Identify which cell holds the provided text, then report its [x, y] central coordinate. 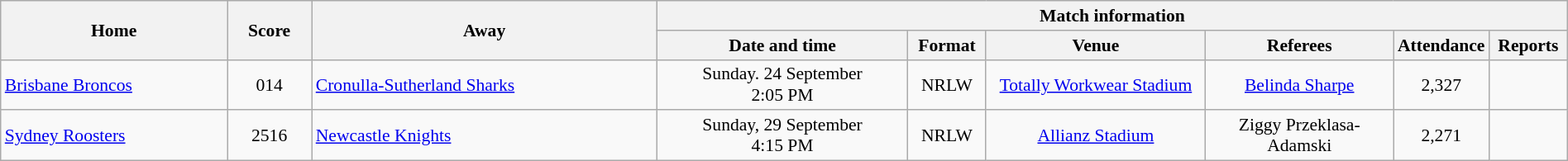
Home [114, 30]
Date and time [782, 45]
Attendance [1441, 45]
2,271 [1441, 135]
Referees [1300, 45]
Reports [1528, 45]
Venue [1095, 45]
Sunday. 24 September 2:05 PM [782, 84]
Belinda Sharpe [1300, 84]
Sydney Roosters [114, 135]
Brisbane Broncos [114, 84]
Match information [1113, 16]
Ziggy Przeklasa-Adamski [1300, 135]
2516 [270, 135]
Score [270, 30]
Away [485, 30]
Newcastle Knights [485, 135]
Allianz Stadium [1095, 135]
Cronulla-Sutherland Sharks [485, 84]
2,327 [1441, 84]
Sunday, 29 September 4:15 PM [782, 135]
Totally Workwear Stadium [1095, 84]
Format [948, 45]
014 [270, 84]
